Extract the [x, y] coordinate from the center of the cell holding the provided text.  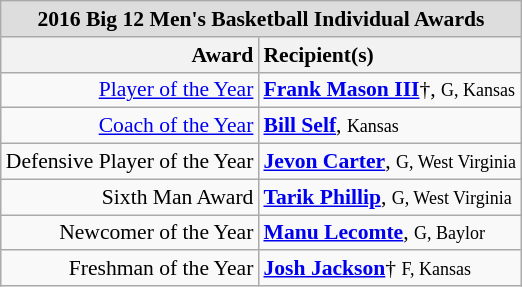
Bill Self, Kansas [390, 126]
Defensive Player of the Year [130, 162]
Josh Jackson† F, Kansas [390, 269]
Newcomer of the Year [130, 233]
Sixth Man Award [130, 197]
Award [130, 55]
Tarik Phillip, G, West Virginia [390, 197]
Manu Lecomte, G, Baylor [390, 233]
Jevon Carter, G, West Virginia [390, 162]
Freshman of the Year [130, 269]
Coach of the Year [130, 126]
2016 Big 12 Men's Basketball Individual Awards [261, 19]
Frank Mason III†, G, Kansas [390, 90]
Player of the Year [130, 90]
Recipient(s) [390, 55]
